Find where the given text appears and provide that cell's center as [X, Y] coordinate. 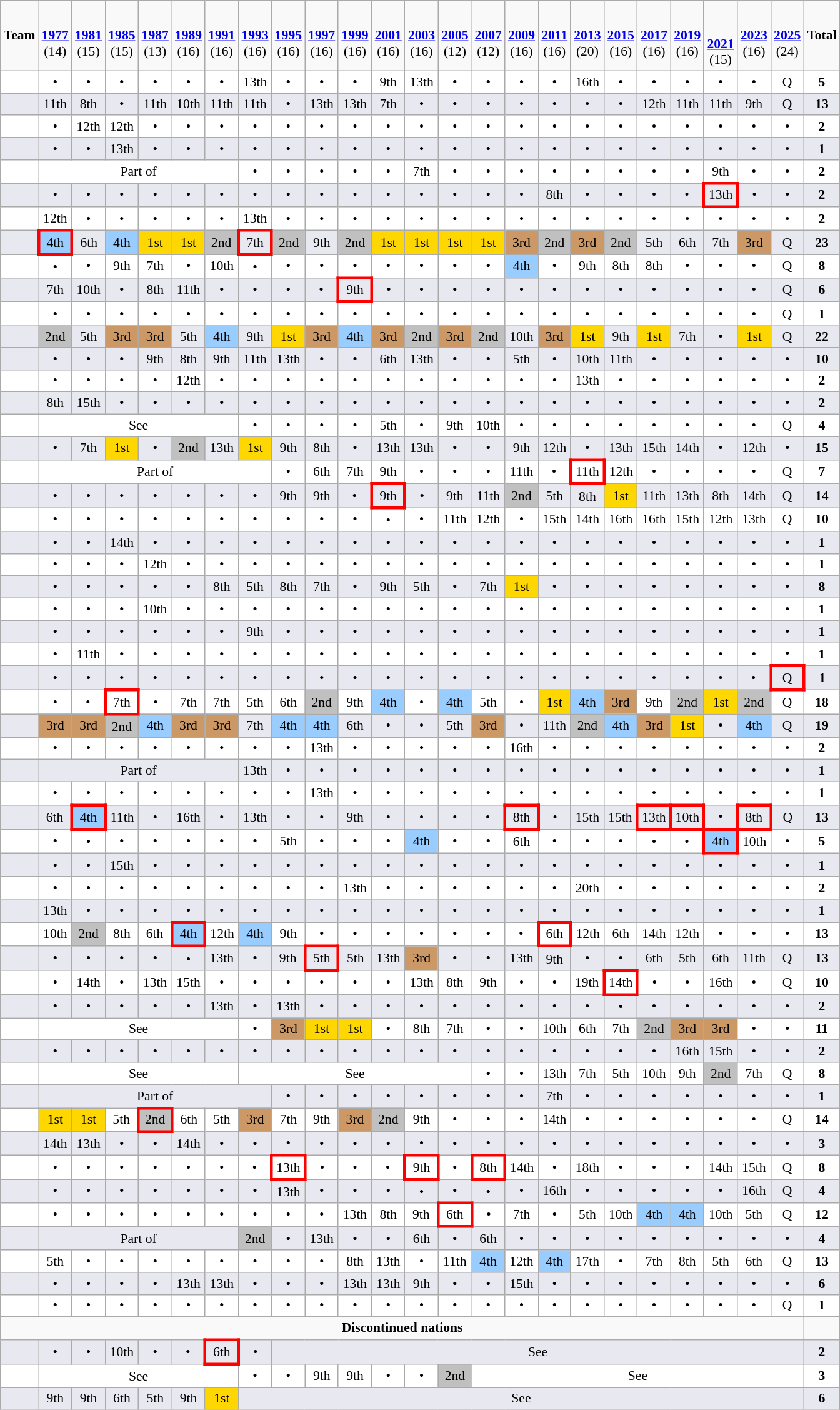
2003(16) [421, 36]
1981(15) [89, 36]
1977(14) [55, 36]
Team [20, 36]
2017(16) [654, 36]
2005(12) [455, 36]
11 [821, 1029]
2011(16) [554, 36]
18 [821, 703]
20th [587, 888]
2013(20) [587, 36]
19th [587, 983]
2009(16) [521, 36]
23 [821, 243]
2021(15) [720, 36]
15 [821, 448]
1993(16) [255, 36]
7 [821, 471]
17th [587, 1261]
2007(12) [489, 36]
12 [821, 1214]
1985(15) [121, 36]
1999(16) [355, 36]
2015(16) [621, 36]
1997(16) [321, 36]
1995(16) [289, 36]
2023(16) [754, 36]
1989(16) [189, 36]
1991(16) [221, 36]
Discontinued nations [402, 1328]
Total [821, 36]
2019(16) [687, 36]
2001(16) [389, 36]
18th [587, 1168]
19 [821, 725]
22 [821, 336]
1987(13) [155, 36]
2025(24) [787, 36]
